From the cell containing the given text, extract its center point as (X, Y) coordinate. 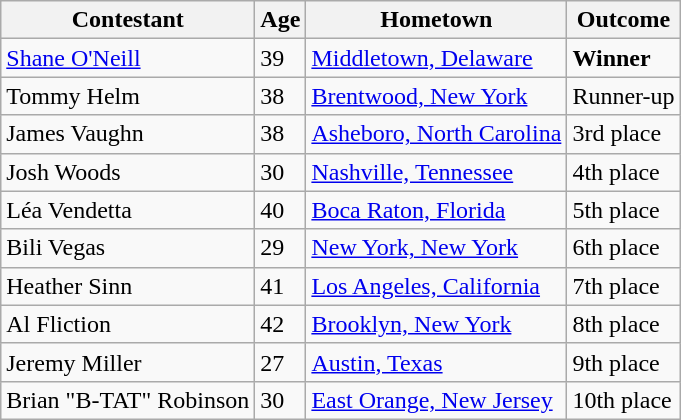
Brooklyn, New York (436, 324)
Runner-up (624, 96)
Tommy Helm (128, 96)
New York, New York (436, 248)
Boca Raton, Florida (436, 210)
Los Angeles, California (436, 286)
7th place (624, 286)
29 (280, 248)
42 (280, 324)
Asheboro, North Carolina (436, 134)
Winner (624, 58)
Léa Vendetta (128, 210)
Outcome (624, 20)
10th place (624, 400)
27 (280, 362)
8th place (624, 324)
Heather Sinn (128, 286)
6th place (624, 248)
East Orange, New Jersey (436, 400)
Al Fliction (128, 324)
5th place (624, 210)
39 (280, 58)
Contestant (128, 20)
James Vaughn (128, 134)
Jeremy Miller (128, 362)
Age (280, 20)
Middletown, Delaware (436, 58)
Hometown (436, 20)
Shane O'Neill (128, 58)
3rd place (624, 134)
Nashville, Tennessee (436, 172)
41 (280, 286)
Austin, Texas (436, 362)
Josh Woods (128, 172)
Bili Vegas (128, 248)
Brian "B-TAT" Robinson (128, 400)
Brentwood, New York (436, 96)
40 (280, 210)
9th place (624, 362)
4th place (624, 172)
